Detect which cell encompasses the target text, then output its [X, Y] center coordinate. 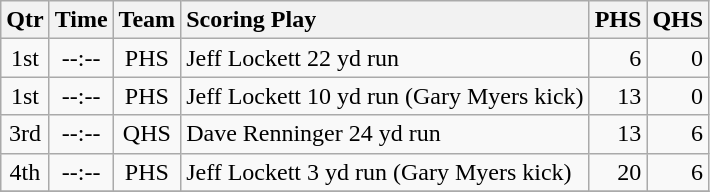
20 [618, 172]
Jeff Lockett 22 yd run [386, 58]
Time [81, 20]
Jeff Lockett 10 yd run (Gary Myers kick) [386, 96]
Team [147, 20]
Qtr [25, 20]
4th [25, 172]
Jeff Lockett 3 yd run (Gary Myers kick) [386, 172]
Scoring Play [386, 20]
3rd [25, 134]
Dave Renninger 24 yd run [386, 134]
